Provide the [x, y] coordinate of the cell's center where the given text is located.  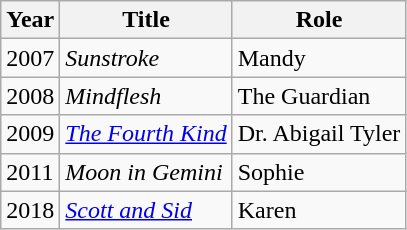
Title [146, 20]
Karen [319, 210]
Scott and Sid [146, 210]
Year [30, 20]
Mindflesh [146, 96]
The Guardian [319, 96]
Dr. Abigail Tyler [319, 134]
The Fourth Kind [146, 134]
Role [319, 20]
2018 [30, 210]
2009 [30, 134]
Moon in Gemini [146, 172]
2011 [30, 172]
Sunstroke [146, 58]
Sophie [319, 172]
Mandy [319, 58]
2008 [30, 96]
2007 [30, 58]
